Capture the cell that displays the provided text and extract its [x, y] central coordinate. 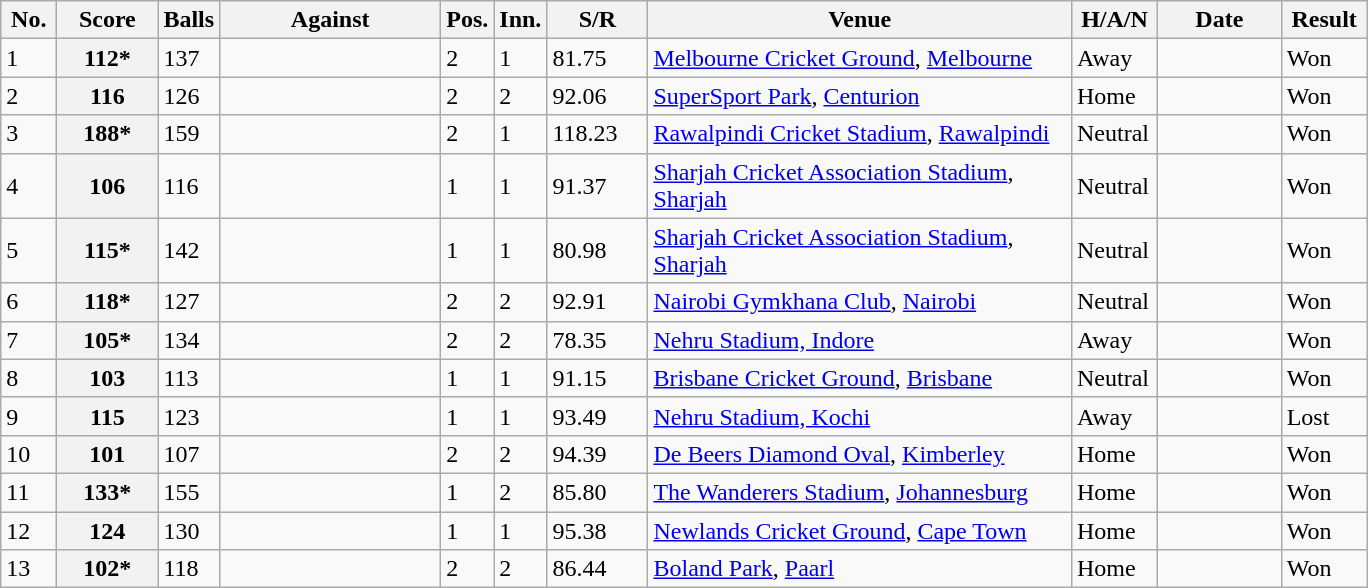
93.49 [598, 416]
103 [108, 378]
105* [108, 340]
7 [29, 340]
Newlands Cricket Ground, Cape Town [860, 531]
Nehru Stadium, Indore [860, 340]
142 [189, 250]
10 [29, 454]
112* [108, 58]
6 [29, 302]
Against [330, 20]
94.39 [598, 454]
Nehru Stadium, Kochi [860, 416]
Inn. [520, 20]
124 [108, 531]
91.37 [598, 186]
8 [29, 378]
106 [108, 186]
133* [108, 492]
107 [189, 454]
The Wanderers Stadium, Johannesburg [860, 492]
102* [108, 569]
Melbourne Cricket Ground, Melbourne [860, 58]
115 [108, 416]
92.06 [598, 96]
137 [189, 58]
118 [189, 569]
81.75 [598, 58]
118* [108, 302]
12 [29, 531]
H/A/N [1114, 20]
13 [29, 569]
Nairobi Gymkhana Club, Nairobi [860, 302]
85.80 [598, 492]
115* [108, 250]
11 [29, 492]
159 [189, 134]
Result [1324, 20]
Brisbane Cricket Ground, Brisbane [860, 378]
Lost [1324, 416]
80.98 [598, 250]
92.91 [598, 302]
118.23 [598, 134]
S/R [598, 20]
188* [108, 134]
101 [108, 454]
126 [189, 96]
130 [189, 531]
91.15 [598, 378]
SuperSport Park, Centurion [860, 96]
134 [189, 340]
Pos. [468, 20]
155 [189, 492]
Boland Park, Paarl [860, 569]
No. [29, 20]
4 [29, 186]
Balls [189, 20]
123 [189, 416]
9 [29, 416]
78.35 [598, 340]
86.44 [598, 569]
5 [29, 250]
Date [1220, 20]
113 [189, 378]
Venue [860, 20]
3 [29, 134]
127 [189, 302]
Score [108, 20]
De Beers Diamond Oval, Kimberley [860, 454]
95.38 [598, 531]
Rawalpindi Cricket Stadium, Rawalpindi [860, 134]
